Scan for the cell matching the given text and deliver its (X, Y) coordinate at center. 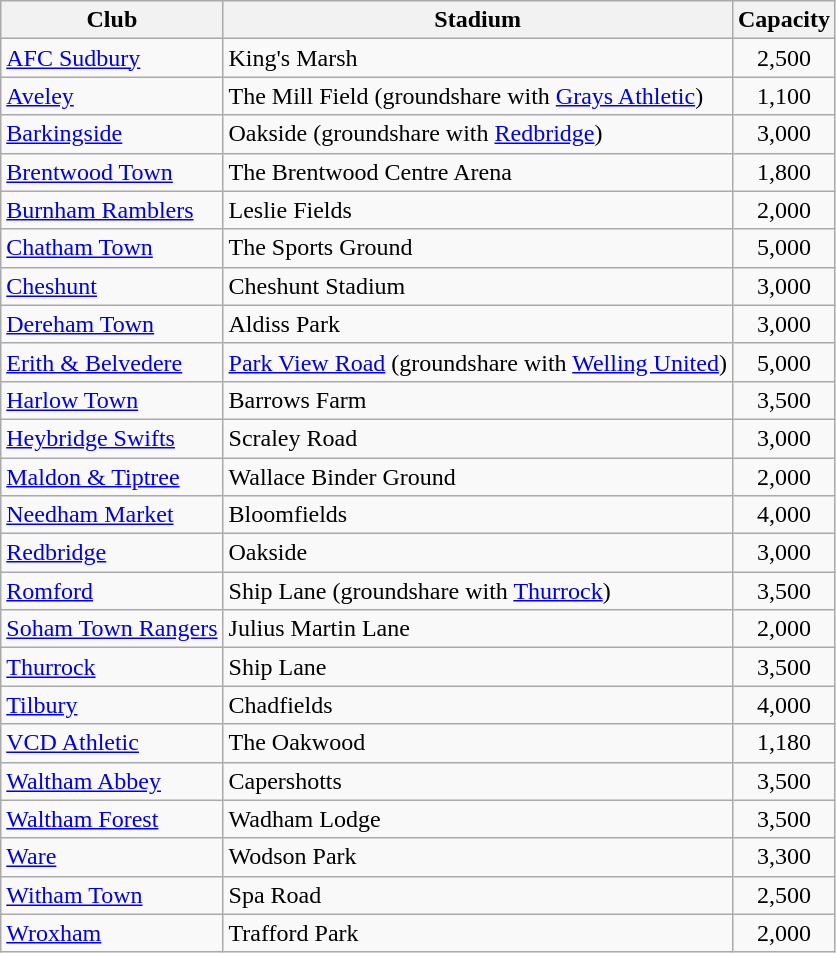
Wadham Lodge (478, 819)
Burnham Ramblers (112, 210)
1,180 (784, 743)
Club (112, 20)
Trafford Park (478, 933)
Waltham Forest (112, 819)
Stadium (478, 20)
3,300 (784, 857)
Aldiss Park (478, 324)
1,100 (784, 96)
Heybridge Swifts (112, 438)
Barrows Farm (478, 400)
Witham Town (112, 895)
Cheshunt (112, 286)
Soham Town Rangers (112, 629)
Dereham Town (112, 324)
Julius Martin Lane (478, 629)
Park View Road (groundshare with Welling United) (478, 362)
The Sports Ground (478, 248)
Scraley Road (478, 438)
Chatham Town (112, 248)
The Mill Field (groundshare with Grays Athletic) (478, 96)
Romford (112, 591)
Spa Road (478, 895)
Cheshunt Stadium (478, 286)
Leslie Fields (478, 210)
Bloomfields (478, 515)
King's Marsh (478, 58)
Needham Market (112, 515)
Redbridge (112, 553)
AFC Sudbury (112, 58)
Harlow Town (112, 400)
Wallace Binder Ground (478, 477)
Oakside (groundshare with Redbridge) (478, 134)
Capershotts (478, 781)
Ship Lane (478, 667)
Capacity (784, 20)
Thurrock (112, 667)
Brentwood Town (112, 172)
Chadfields (478, 705)
Ware (112, 857)
Barkingside (112, 134)
The Oakwood (478, 743)
Wodson Park (478, 857)
Ship Lane (groundshare with Thurrock) (478, 591)
1,800 (784, 172)
Wroxham (112, 933)
Tilbury (112, 705)
Waltham Abbey (112, 781)
The Brentwood Centre Arena (478, 172)
Erith & Belvedere (112, 362)
Maldon & Tiptree (112, 477)
Oakside (478, 553)
VCD Athletic (112, 743)
Aveley (112, 96)
